Extract the (x, y) coordinate from the center of the cell holding the provided text.  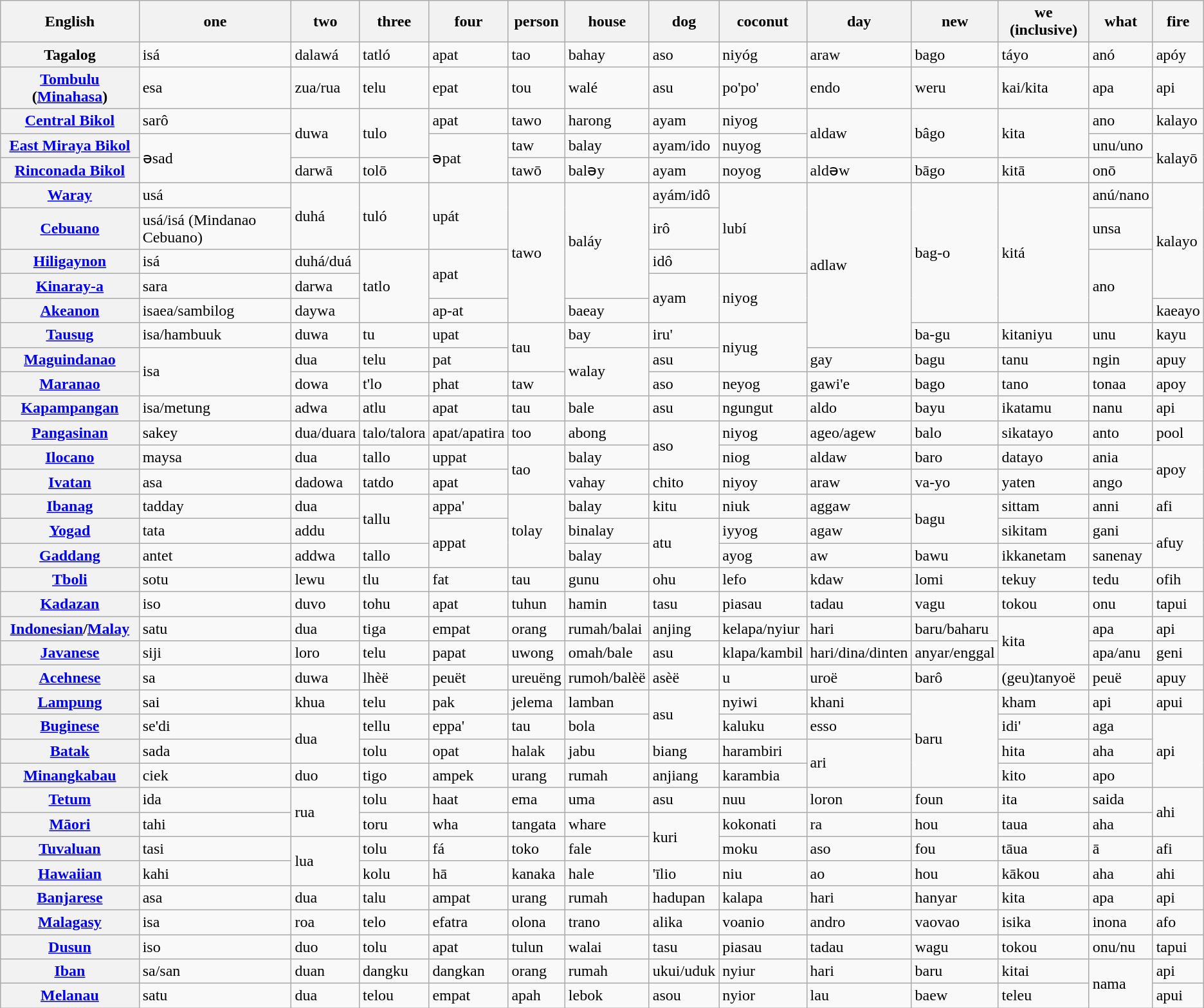
person (536, 22)
East Miraya Bikol (69, 145)
duvo (325, 604)
nanu (1120, 408)
lomi (954, 580)
atu (684, 543)
tadday (215, 506)
Hawaiian (69, 873)
Banjarese (69, 897)
dalawá (325, 55)
peuë (1120, 678)
Hiligaynon (69, 262)
we (inclusive) (1043, 22)
hita (1043, 751)
tatdo (394, 482)
Maranao (69, 384)
anto (1120, 433)
ita (1043, 800)
four (468, 22)
baləy (607, 170)
noyog (763, 170)
nyiur (763, 971)
niu (763, 873)
tou (536, 87)
rumah/balai (607, 629)
ofih (1178, 580)
gunu (607, 580)
telou (394, 996)
afuy (1178, 543)
Indonesian/Malay (69, 629)
niyug (763, 347)
barô (954, 678)
iyyog (763, 530)
inona (1120, 922)
pat (468, 359)
aw (859, 555)
esa (215, 87)
Kapampangan (69, 408)
duhá/duá (325, 262)
gawi'e (859, 384)
rua (325, 812)
ureuëng (536, 678)
telo (394, 922)
chito (684, 482)
isaea/sambilog (215, 310)
phat (468, 384)
sarô (215, 121)
duan (325, 971)
bawu (954, 555)
esso (859, 726)
aldo (859, 408)
ra (859, 824)
anyar/enggal (954, 653)
endo (859, 87)
Ibanag (69, 506)
haat (468, 800)
fou (954, 849)
Ilocano (69, 457)
əpat (468, 158)
tallu (394, 518)
afo (1178, 922)
uppat (468, 457)
kitā (1043, 170)
taua (1043, 824)
bāgo (954, 170)
tatló (394, 55)
jelema (536, 702)
Cebuano (69, 229)
sai (215, 702)
usá (215, 195)
ā (1120, 849)
hā (468, 873)
voanio (763, 922)
bayu (954, 408)
papat (468, 653)
rumoh/balèë (607, 678)
tedu (1120, 580)
fale (607, 849)
kai/kita (1043, 87)
baru/baharu (954, 629)
khani (859, 702)
loro (325, 653)
tulun (536, 947)
Tagalog (69, 55)
Central Bikol (69, 121)
tolō (394, 170)
ampek (468, 775)
lewu (325, 580)
sittam (1043, 506)
ikkanetam (1043, 555)
tuló (394, 216)
aldəw (859, 170)
three (394, 22)
kham (1043, 702)
ngin (1120, 359)
idô (684, 262)
olona (536, 922)
vahay (607, 482)
sakey (215, 433)
sa/san (215, 971)
niyoy (763, 482)
ikatamu (1043, 408)
pak (468, 702)
fá (468, 849)
kayu (1178, 335)
ayám/idô (684, 195)
tata (215, 530)
ayog (763, 555)
ampat (468, 897)
sanenay (1120, 555)
fat (468, 580)
ngungut (763, 408)
Kadazan (69, 604)
bag-o (954, 253)
kuri (684, 836)
too (536, 433)
Minangkabau (69, 775)
ao (859, 873)
baláy (607, 240)
tano (1043, 384)
ema (536, 800)
lua (325, 861)
addwa (325, 555)
opat (468, 751)
nuu (763, 800)
tonaa (1120, 384)
kdaw (859, 580)
walay (607, 372)
tohu (394, 604)
sada (215, 751)
lubí (763, 229)
baew (954, 996)
dadowa (325, 482)
daywa (325, 310)
whare (607, 824)
English (69, 22)
bay (607, 335)
kitaniyu (1043, 335)
onō (1120, 170)
niog (763, 457)
apo (1120, 775)
onu/nu (1120, 947)
Māori (69, 824)
balo (954, 433)
talu (394, 897)
jabu (607, 751)
bahay (607, 55)
lau (859, 996)
kaluku (763, 726)
apóy (1178, 55)
tuhun (536, 604)
upát (468, 216)
Melanau (69, 996)
binalay (607, 530)
Tausug (69, 335)
Tuvaluan (69, 849)
wha (468, 824)
efatra (468, 922)
biang (684, 751)
Kinaray-a (69, 286)
geni (1178, 653)
ayam/ido (684, 145)
ap-at (468, 310)
coconut (763, 22)
tawō (536, 170)
talo/talora (394, 433)
uroë (859, 678)
house (607, 22)
Akeanon (69, 310)
Gaddang (69, 555)
aga (1120, 726)
tlu (394, 580)
lebok (607, 996)
ida (215, 800)
adlaw (859, 265)
ari (859, 763)
isika (1043, 922)
foun (954, 800)
niyóg (763, 55)
anjiang (684, 775)
Malagasy (69, 922)
klapa/kambil (763, 653)
gani (1120, 530)
iru' (684, 335)
eppa' (468, 726)
epat (468, 87)
ango (1120, 482)
Tboli (69, 580)
baro (954, 457)
duhá (325, 216)
Tetum (69, 800)
kalapa (763, 897)
bale (607, 408)
unu (1120, 335)
saida (1120, 800)
se'di (215, 726)
lhèë (394, 678)
walai (607, 947)
tatlo (394, 286)
táyo (1043, 55)
sikitam (1043, 530)
kolu (394, 873)
what (1120, 22)
atlu (394, 408)
kanaka (536, 873)
tāua (1043, 849)
khua (325, 702)
adwa (325, 408)
sara (215, 286)
nama (1120, 984)
harong (607, 121)
unu/uno (1120, 145)
toko (536, 849)
Lampung (69, 702)
loron (859, 800)
Pangasinan (69, 433)
addu (325, 530)
usá/isá (Mindanao Cebuano) (215, 229)
kitai (1043, 971)
halak (536, 751)
hamin (607, 604)
kākou (1043, 873)
uwong (536, 653)
asèë (684, 678)
baeay (607, 310)
irô (684, 229)
neyog (763, 384)
ageo/agew (859, 433)
ciek (215, 775)
tangata (536, 824)
agaw (859, 530)
darwa (325, 286)
one (215, 22)
uma (607, 800)
Batak (69, 751)
Iban (69, 971)
datayo (1043, 457)
lamban (607, 702)
wagu (954, 947)
isa/hambuuk (215, 335)
tu (394, 335)
po'po' (763, 87)
niuk (763, 506)
Acehnese (69, 678)
kitá (1043, 253)
kito (1043, 775)
apa/anu (1120, 653)
pool (1178, 433)
fire (1178, 22)
dangku (394, 971)
sotu (215, 580)
nyior (763, 996)
t'lo (394, 384)
anó (1120, 55)
tasi (215, 849)
upat (468, 335)
Maguindanao (69, 359)
tanu (1043, 359)
apah (536, 996)
əsad (215, 158)
kahi (215, 873)
hadupan (684, 897)
ba-gu (954, 335)
harambiri (763, 751)
Ivatan (69, 482)
alika (684, 922)
tekuy (1043, 580)
tolay (536, 530)
vagu (954, 604)
bâgo (954, 133)
two (325, 22)
dog (684, 22)
dowa (325, 384)
antet (215, 555)
apat/apatira (468, 433)
Yogad (69, 530)
nuyog (763, 145)
roa (325, 922)
'īlio (684, 873)
yaten (1043, 482)
anú/nano (1120, 195)
ania (1120, 457)
karambia (763, 775)
tulo (394, 133)
walé (607, 87)
asou (684, 996)
weru (954, 87)
tellu (394, 726)
Rinconada Bikol (69, 170)
(geu)tanyoë (1043, 678)
gay (859, 359)
kaeayo (1178, 310)
new (954, 22)
appat (468, 543)
kitu (684, 506)
abong (607, 433)
toru (394, 824)
tigo (394, 775)
maysa (215, 457)
unsa (1120, 229)
aggaw (859, 506)
hale (607, 873)
siji (215, 653)
anni (1120, 506)
vaovao (954, 922)
ukui/uduk (684, 971)
tiga (394, 629)
darwā (325, 170)
omah/bale (607, 653)
kalayō (1178, 158)
ohu (684, 580)
onu (1120, 604)
idi' (1043, 726)
bola (607, 726)
nyiwi (763, 702)
kelapa/nyiur (763, 629)
trano (607, 922)
u (763, 678)
tahi (215, 824)
lefo (763, 580)
appa' (468, 506)
Waray (69, 195)
sikatayo (1043, 433)
moku (763, 849)
andro (859, 922)
anjing (684, 629)
Buginese (69, 726)
teleu (1043, 996)
Tombulu (Minahasa) (69, 87)
peuët (468, 678)
dua/duara (325, 433)
day (859, 22)
hari/dina/dinten (859, 653)
kokonati (763, 824)
Dusun (69, 947)
va-yo (954, 482)
Javanese (69, 653)
hanyar (954, 897)
sa (215, 678)
dangkan (468, 971)
isa/metung (215, 408)
zua/rua (325, 87)
